Extract the (x, y) coordinate from the center of the cell holding the provided text.  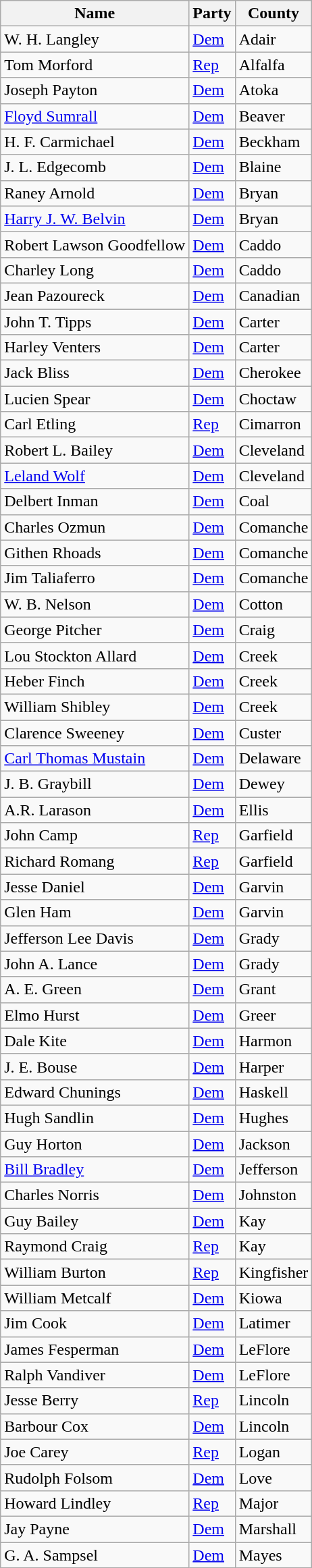
A. E. Green (95, 990)
Jim Taliaferro (95, 578)
Floyd Sumrall (95, 116)
Ellis (274, 810)
H. F. Carmichael (95, 142)
Raymond Craig (95, 1247)
Kiowa (274, 1298)
Richard Romang (95, 861)
Marshall (274, 1529)
Harper (274, 1066)
Elmo Hurst (95, 1015)
Jefferson Lee Davis (95, 938)
Lou Stockton Allard (95, 655)
Adair (274, 39)
Johnston (274, 1195)
J. B. Graybill (95, 784)
J. L. Edgecomb (95, 167)
Harmon (274, 1041)
Dewey (274, 784)
Tom Morford (95, 65)
Robert Lawson Goodfellow (95, 244)
William Shibley (95, 707)
Cotton (274, 604)
Heber Finch (95, 681)
Name (95, 13)
Coal (274, 502)
Jay Payne (95, 1529)
Delaware (274, 759)
Bill Bradley (95, 1170)
Cherokee (274, 373)
James Fesperman (95, 1349)
Joseph Payton (95, 90)
Logan (274, 1452)
Carl Etling (95, 425)
W. B. Nelson (95, 604)
W. H. Langley (95, 39)
Charley Long (95, 270)
William Burton (95, 1272)
Guy Bailey (95, 1221)
Alfalfa (274, 65)
William Metcalf (95, 1298)
Love (274, 1478)
Custer (274, 732)
George Pitcher (95, 630)
Dale Kite (95, 1041)
Ralph Vandiver (95, 1375)
Jefferson (274, 1170)
Jesse Berry (95, 1401)
John A. Lance (95, 964)
Glen Ham (95, 913)
Clarence Sweeney (95, 732)
John Camp (95, 836)
Greer (274, 1015)
Delbert Inman (95, 502)
Lucien Spear (95, 399)
Leland Wolf (95, 476)
Githen Rhoads (95, 553)
John T. Tipps (95, 322)
Beckham (274, 142)
Canadian (274, 296)
Craig (274, 630)
Grant (274, 990)
A.R. Larason (95, 810)
Jack Bliss (95, 373)
Blaine (274, 167)
Jim Cook (95, 1324)
Howard Lindley (95, 1503)
Carl Thomas Mustain (95, 759)
Beaver (274, 116)
Charles Ozmun (95, 527)
Barbour Cox (95, 1426)
J. E. Bouse (95, 1066)
Cimarron (274, 425)
Guy Horton (95, 1144)
Jackson (274, 1144)
Hughes (274, 1118)
Jesse Daniel (95, 887)
Hugh Sandlin (95, 1118)
Atoka (274, 90)
Choctaw (274, 399)
Rudolph Folsom (95, 1478)
Joe Carey (95, 1452)
Mayes (274, 1555)
Raney Arnold (95, 193)
Haskell (274, 1092)
Robert L. Bailey (95, 450)
Kingfisher (274, 1272)
Charles Norris (95, 1195)
Harry J. W. Belvin (95, 219)
County (274, 13)
Latimer (274, 1324)
Party (212, 13)
Major (274, 1503)
G. A. Sampsel (95, 1555)
Jean Pazoureck (95, 296)
Harley Venters (95, 348)
Edward Chunings (95, 1092)
